Pinpoint the cell where the given text exists, returning its (x, y) midpoint coordinate. 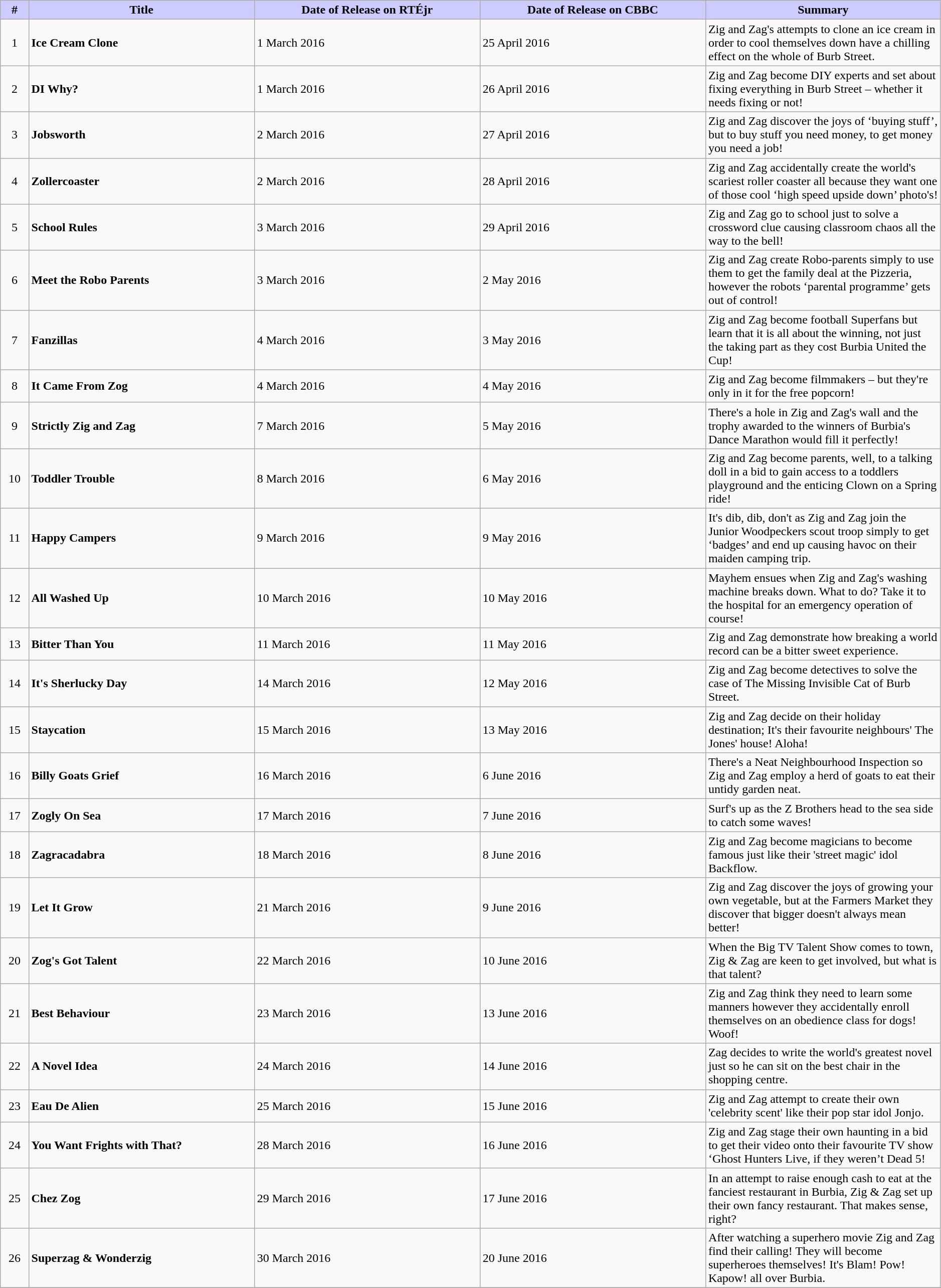
Zag decides to write the world's greatest novel just so he can sit on the best chair in the shopping centre. (823, 1066)
5 May 2016 (593, 425)
# (15, 10)
15 (15, 730)
Best Behaviour (141, 1013)
15 June 2016 (593, 1105)
Zig and Zag go to school just to solve a crossword clue causing classroom chaos all the way to the bell! (823, 227)
Zig and Zag discover the joys of growing your own vegetable, but at the Farmers Market they discover that bigger doesn't always mean better! (823, 908)
23 March 2016 (367, 1013)
13 June 2016 (593, 1013)
10 May 2016 (593, 598)
18 March 2016 (367, 855)
8 March 2016 (367, 478)
Zig and Zag become football Superfans but learn that it is all about the winning, not just the taking part as they cost Burbia United the Cup! (823, 340)
Zig and Zag demonstrate how breaking a world record can be a bitter sweet experience. (823, 644)
Eau De Alien (141, 1105)
19 (15, 908)
9 (15, 425)
Zig and Zag become parents, well, to a talking doll in a bid to gain access to a toddlers playground and the enticing Clown on a Spring ride! (823, 478)
6 May 2016 (593, 478)
Zig and Zag become detectives to solve the case of The Missing Invisible Cat of Burb Street. (823, 684)
4 May 2016 (593, 386)
11 May 2016 (593, 644)
Zig and Zag discover the joys of ‘buying stuff’, but to buy stuff you need money, to get money you need a job! (823, 135)
Zig and Zag become magicians to become famous just like their 'street magic' idol Backflow. (823, 855)
Zig and Zag accidentally create the world's scariest roller coaster all because they want one of those cool ‘high speed upside down’ photo's! (823, 181)
28 March 2016 (367, 1145)
There's a Neat Neighbourhood Inspection so Zig and Zag employ a herd of goats to eat their untidy garden neat. (823, 776)
Happy Campers (141, 538)
7 (15, 340)
3 May 2016 (593, 340)
4 (15, 181)
Meet the Robo Parents (141, 280)
25 March 2016 (367, 1105)
Summary (823, 10)
Ice Cream Clone (141, 43)
School Rules (141, 227)
23 (15, 1105)
13 May 2016 (593, 730)
10 June 2016 (593, 960)
16 (15, 776)
You Want Frights with That? (141, 1145)
Title (141, 10)
26 April 2016 (593, 89)
Date of Release on CBBC (593, 10)
Jobsworth (141, 135)
Zagracadabra (141, 855)
Staycation (141, 730)
18 (15, 855)
14 March 2016 (367, 684)
9 May 2016 (593, 538)
21 March 2016 (367, 908)
Let It Grow (141, 908)
13 (15, 644)
Fanzillas (141, 340)
Zig and Zag attempt to create their own 'celebrity scent' like their pop star idol Jonjo. (823, 1105)
6 (15, 280)
28 April 2016 (593, 181)
Mayhem ensues when Zig and Zag's washing machine breaks down. What to do? Take it to the hospital for an emergency operation of course! (823, 598)
In an attempt to raise enough cash to eat at the fanciest restaurant in Burbia, Zig & Zag set up their own fancy restaurant. That makes sense, right? (823, 1198)
Zig and Zag stage their own haunting in a bid to get their video onto their favourite TV show ‘Ghost Hunters Live, if they weren’t Dead 5! (823, 1145)
25 (15, 1198)
27 April 2016 (593, 135)
22 March 2016 (367, 960)
Bitter Than You (141, 644)
20 (15, 960)
Strictly Zig and Zag (141, 425)
Zig and Zag become DIY experts and set about fixing everything in Burb Street – whether it needs fixing or not! (823, 89)
Chez Zog (141, 1198)
All Washed Up (141, 598)
24 March 2016 (367, 1066)
11 March 2016 (367, 644)
5 (15, 227)
10 March 2016 (367, 598)
29 April 2016 (593, 227)
14 June 2016 (593, 1066)
8 June 2016 (593, 855)
7 June 2016 (593, 816)
16 March 2016 (367, 776)
15 March 2016 (367, 730)
Toddler Trouble (141, 478)
There's a hole in Zig and Zag's wall and the trophy awarded to the winners of Burbia's Dance Marathon would fill it perfectly! (823, 425)
Surf's up as the Z Brothers head to the sea side to catch some waves! (823, 816)
10 (15, 478)
Date of Release on RTÉjr (367, 10)
2 (15, 89)
When the Big TV Talent Show comes to town, Zig & Zag are keen to get involved, but what is that talent? (823, 960)
Zig and Zag's attempts to clone an ice cream in order to cool themselves down have a chilling effect on the whole of Burb Street. (823, 43)
1 (15, 43)
DI Why? (141, 89)
Zog's Got Talent (141, 960)
14 (15, 684)
16 June 2016 (593, 1145)
It's Sherlucky Day (141, 684)
Zig and Zag become filmmakers – but they're only in it for the free popcorn! (823, 386)
24 (15, 1145)
11 (15, 538)
8 (15, 386)
Zollercoaster (141, 181)
12 May 2016 (593, 684)
22 (15, 1066)
9 March 2016 (367, 538)
30 March 2016 (367, 1258)
6 June 2016 (593, 776)
Zig and Zag decide on their holiday destination; It's their favourite neighbours' The Jones' house! Aloha! (823, 730)
7 March 2016 (367, 425)
25 April 2016 (593, 43)
Billy Goats Grief (141, 776)
Zig and Zag think they need to learn some manners however they accidentally enroll themselves on an obedience class for dogs! Woof! (823, 1013)
It Came From Zog (141, 386)
12 (15, 598)
17 (15, 816)
17 June 2016 (593, 1198)
A Novel Idea (141, 1066)
21 (15, 1013)
17 March 2016 (367, 816)
3 (15, 135)
Zogly On Sea (141, 816)
After watching a superhero movie Zig and Zag find their calling! They will become superheroes themselves! It's Blam! Pow! Kapow! all over Burbia. (823, 1258)
20 June 2016 (593, 1258)
9 June 2016 (593, 908)
26 (15, 1258)
2 May 2016 (593, 280)
29 March 2016 (367, 1198)
Superzag & Wonderzig (141, 1258)
